Provide the (X, Y) coordinate of the cell's center where the given text is located.  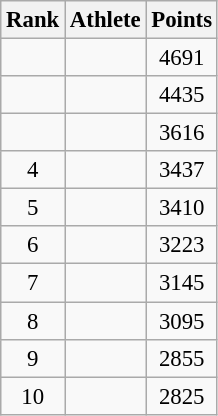
4435 (182, 95)
10 (33, 396)
5 (33, 208)
Rank (33, 20)
3095 (182, 321)
7 (33, 283)
3145 (182, 283)
6 (33, 245)
2825 (182, 396)
Athlete (106, 20)
Points (182, 20)
8 (33, 321)
4 (33, 170)
3437 (182, 170)
9 (33, 358)
3223 (182, 245)
3410 (182, 208)
3616 (182, 133)
4691 (182, 58)
2855 (182, 358)
